Determine the (x, y) coordinate at the center of the cell enclosing the given text.  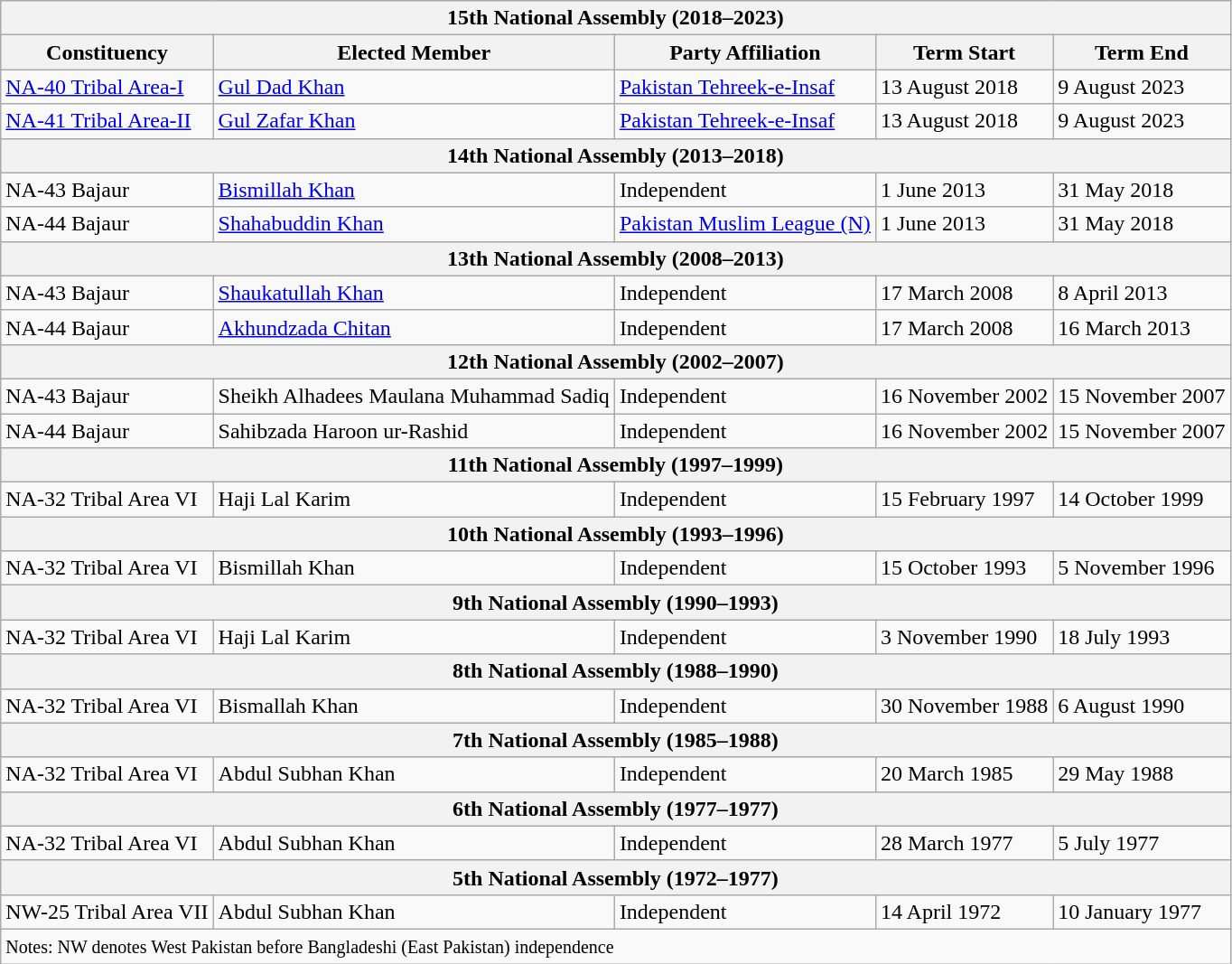
30 November 1988 (964, 706)
3 November 1990 (964, 637)
15 October 1993 (964, 568)
Elected Member (414, 52)
28 March 1977 (964, 843)
Gul Dad Khan (414, 87)
Shahabuddin Khan (414, 224)
Party Affiliation (744, 52)
Bismallah Khan (414, 706)
Term End (1142, 52)
15 February 1997 (964, 500)
5 November 1996 (1142, 568)
NA-40 Tribal Area-I (107, 87)
5th National Assembly (1972–1977) (616, 877)
16 March 2013 (1142, 327)
14 October 1999 (1142, 500)
20 March 1985 (964, 774)
29 May 1988 (1142, 774)
14 April 1972 (964, 912)
18 July 1993 (1142, 637)
NA-41 Tribal Area-II (107, 121)
12th National Assembly (2002–2007) (616, 361)
Notes: NW denotes West Pakistan before Bangladeshi (East Pakistan) independence (616, 946)
6 August 1990 (1142, 706)
15th National Assembly (2018–2023) (616, 18)
14th National Assembly (2013–2018) (616, 155)
NW-25 Tribal Area VII (107, 912)
5 July 1977 (1142, 843)
10 January 1977 (1142, 912)
Akhundzada Chitan (414, 327)
8th National Assembly (1988–1990) (616, 671)
Term Start (964, 52)
Gul Zafar Khan (414, 121)
7th National Assembly (1985–1988) (616, 740)
Pakistan Muslim League (N) (744, 224)
11th National Assembly (1997–1999) (616, 465)
Constituency (107, 52)
6th National Assembly (1977–1977) (616, 809)
10th National Assembly (1993–1996) (616, 534)
9th National Assembly (1990–1993) (616, 603)
Sahibzada Haroon ur-Rashid (414, 431)
8 April 2013 (1142, 293)
Sheikh Alhadees Maulana Muhammad Sadiq (414, 396)
13th National Assembly (2008–2013) (616, 258)
Shaukatullah Khan (414, 293)
